Output the [X, Y] coordinate of the center of the cell containing the given text.  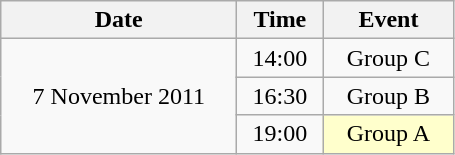
19:00 [280, 134]
16:30 [280, 96]
Event [388, 20]
Group B [388, 96]
14:00 [280, 58]
Group A [388, 134]
Time [280, 20]
Date [119, 20]
Group C [388, 58]
7 November 2011 [119, 96]
